Output the (X, Y) coordinate of the center of the cell containing the given text.  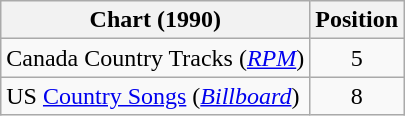
US Country Songs (Billboard) (156, 96)
Canada Country Tracks (RPM) (156, 58)
5 (357, 58)
8 (357, 96)
Chart (1990) (156, 20)
Position (357, 20)
